Return (x, y) of the center of cell containing provided text 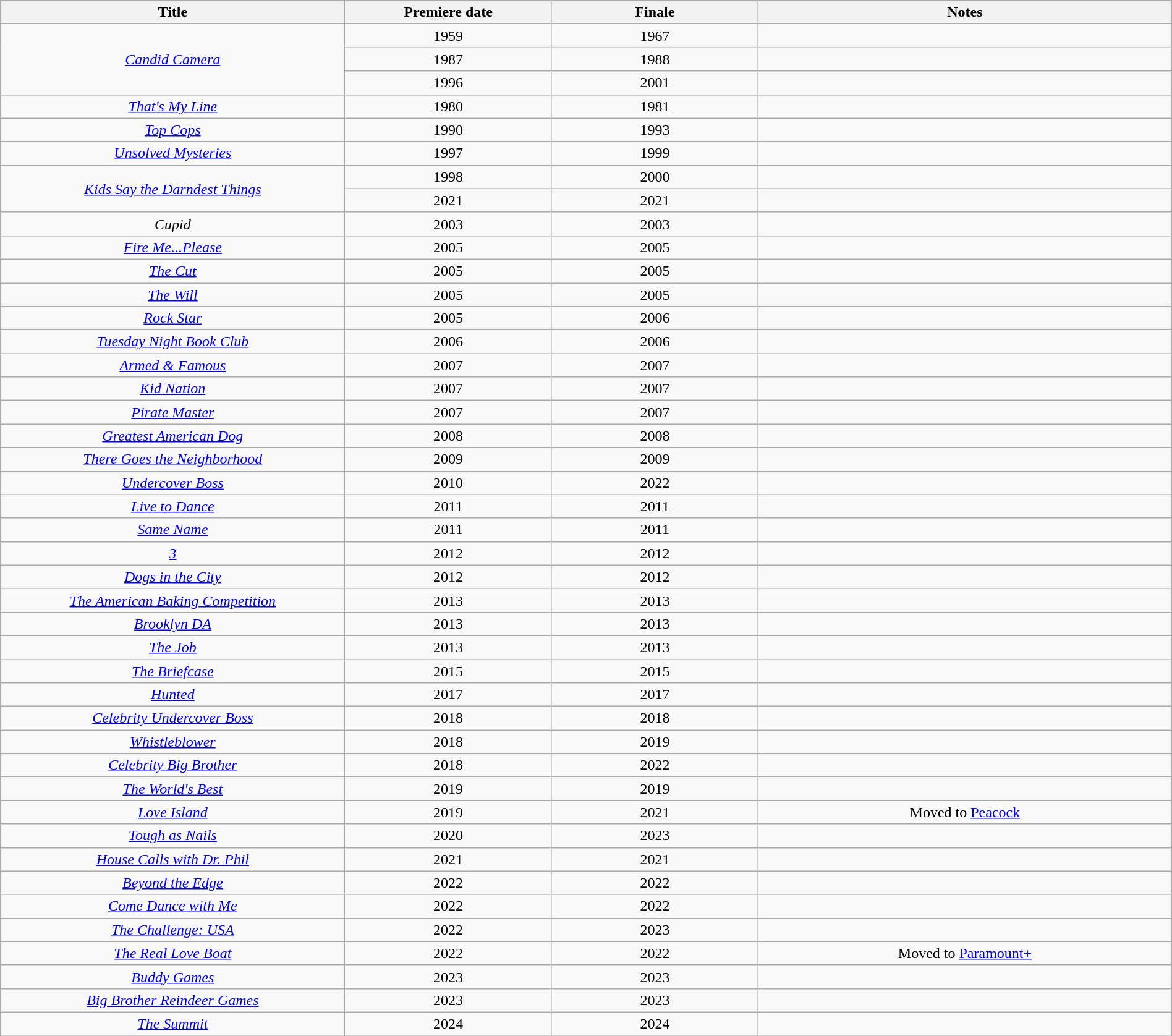
Brooklyn DA (173, 624)
House Calls with Dr. Phil (173, 859)
The Summit (173, 1024)
2001 (655, 83)
The Briefcase (173, 671)
1980 (448, 106)
Hunted (173, 695)
Pirate Master (173, 412)
Tough as Nails (173, 836)
Title (173, 12)
The Challenge: USA (173, 930)
Love Island (173, 812)
The Real Love Boat (173, 953)
1993 (655, 130)
Moved to Peacock (966, 812)
1990 (448, 130)
The Cut (173, 271)
2010 (448, 483)
Tuesday Night Book Club (173, 342)
1997 (448, 153)
There Goes the Neighborhood (173, 459)
Candid Camera (173, 59)
Kids Say the Darndest Things (173, 189)
The World's Best (173, 789)
The Will (173, 295)
Undercover Boss (173, 483)
Live to Dance (173, 506)
Moved to Paramount+ (966, 953)
That's My Line (173, 106)
Kid Nation (173, 389)
Dogs in the City (173, 577)
Unsolved Mysteries (173, 153)
Top Cops (173, 130)
Fire Me...Please (173, 247)
1959 (448, 36)
1999 (655, 153)
The American Baking Competition (173, 600)
Cupid (173, 224)
Buddy Games (173, 977)
Armed & Famous (173, 365)
Finale (655, 12)
Rock Star (173, 318)
1987 (448, 59)
Celebrity Undercover Boss (173, 718)
1967 (655, 36)
1996 (448, 83)
1998 (448, 177)
Notes (966, 12)
The Job (173, 647)
1988 (655, 59)
Big Brother Reindeer Games (173, 1000)
1981 (655, 106)
Whistleblower (173, 742)
Celebrity Big Brother (173, 765)
3 (173, 553)
2000 (655, 177)
Same Name (173, 530)
2020 (448, 836)
Greatest American Dog (173, 436)
Beyond the Edge (173, 883)
Premiere date (448, 12)
Come Dance with Me (173, 906)
